Pinpoint the cell where the given text exists, returning its (x, y) midpoint coordinate. 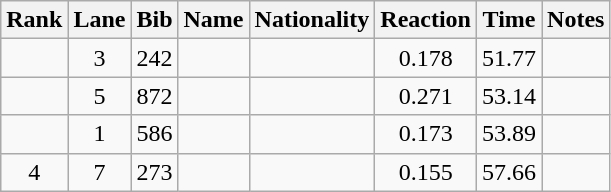
1 (100, 134)
0.178 (426, 58)
586 (154, 134)
53.14 (510, 96)
273 (154, 172)
Notes (576, 20)
57.66 (510, 172)
5 (100, 96)
4 (34, 172)
0.155 (426, 172)
242 (154, 58)
Nationality (312, 20)
872 (154, 96)
Rank (34, 20)
0.173 (426, 134)
Name (214, 20)
Reaction (426, 20)
53.89 (510, 134)
3 (100, 58)
51.77 (510, 58)
0.271 (426, 96)
Bib (154, 20)
Time (510, 20)
Lane (100, 20)
7 (100, 172)
